Return the [X, Y] coordinate for the center point of the cell that contains the specified text.  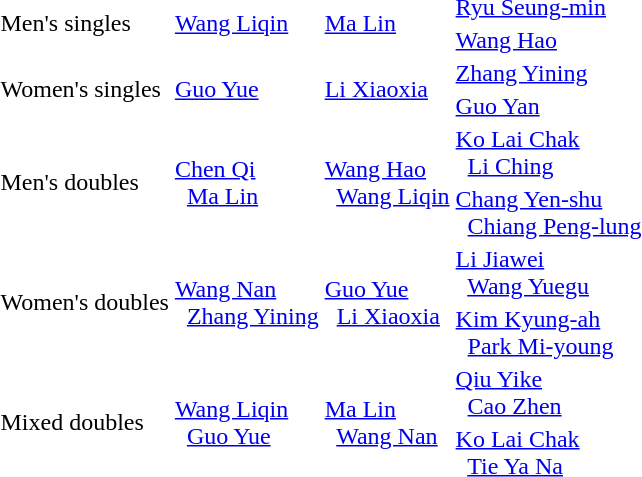
Guo Yue [246, 90]
Guo Yue Li Xiaoxia [387, 302]
Chen Qi Ma Lin [246, 182]
Wang Nan Zhang Yining [246, 302]
Li Xiaoxia [387, 90]
Wang Hao Wang Liqin [387, 182]
